For the text-containing cell, return its midpoint in [X, Y] coordinate format. 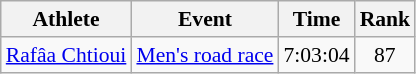
87 [386, 55]
Men's road race [204, 55]
Athlete [66, 19]
Rafâa Chtioui [66, 55]
Rank [386, 19]
7:03:04 [316, 55]
Time [316, 19]
Event [204, 19]
